Locate the cell with the specified text and output its [x, y] center coordinate. 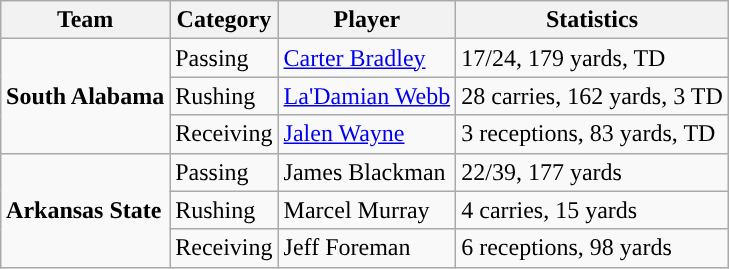
Marcel Murray [367, 210]
Team [86, 20]
La'Damian Webb [367, 96]
28 carries, 162 yards, 3 TD [592, 96]
Arkansas State [86, 210]
22/39, 177 yards [592, 172]
Jeff Foreman [367, 248]
4 carries, 15 yards [592, 210]
Carter Bradley [367, 58]
Category [224, 20]
Jalen Wayne [367, 134]
3 receptions, 83 yards, TD [592, 134]
17/24, 179 yards, TD [592, 58]
6 receptions, 98 yards [592, 248]
South Alabama [86, 96]
James Blackman [367, 172]
Player [367, 20]
Statistics [592, 20]
